Return (X, Y) of the center of cell containing provided text 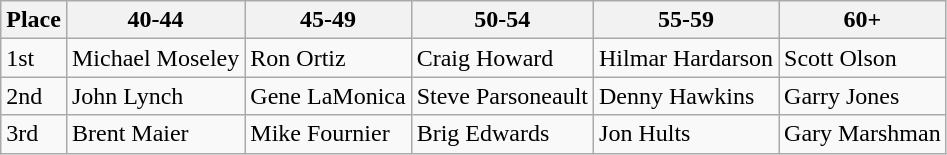
40-44 (155, 20)
Garry Jones (863, 96)
John Lynch (155, 96)
Denny Hawkins (686, 96)
Craig Howard (502, 58)
Brig Edwards (502, 134)
45-49 (328, 20)
Michael Moseley (155, 58)
Scott Olson (863, 58)
60+ (863, 20)
3rd (34, 134)
Gene LaMonica (328, 96)
Place (34, 20)
50-54 (502, 20)
55-59 (686, 20)
Ron Ortiz (328, 58)
Mike Fournier (328, 134)
2nd (34, 96)
Brent Maier (155, 134)
Steve Parsoneault (502, 96)
1st (34, 58)
Hilmar Hardarson (686, 58)
Gary Marshman (863, 134)
Jon Hults (686, 134)
